Determine the (x, y) coordinate at the center of the cell enclosing the given text.  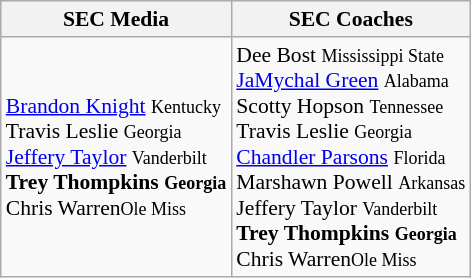
SEC Coaches (350, 19)
SEC Media (116, 19)
Brandon Knight KentuckyTravis Leslie GeorgiaJeffery Taylor VanderbiltTrey Thompkins GeorgiaChris WarrenOle Miss (116, 157)
